From the cell containing the given text, extract its center point as [x, y] coordinate. 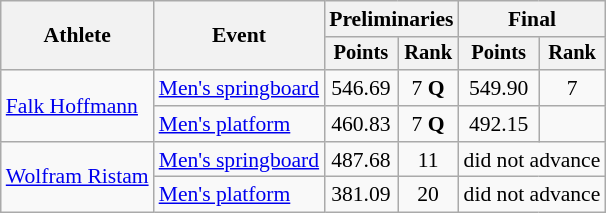
546.69 [361, 88]
549.90 [499, 88]
Athlete [78, 36]
Falk Hoffmann [78, 106]
Event [240, 36]
492.15 [499, 124]
7 [572, 88]
381.09 [361, 195]
Wolfram Ristam [78, 178]
487.68 [361, 160]
Final [532, 19]
11 [428, 160]
Preliminaries [391, 19]
460.83 [361, 124]
20 [428, 195]
